Return (x, y) of the center of cell containing provided text 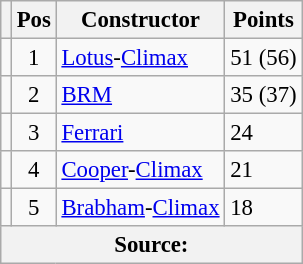
Ferrari (140, 133)
Lotus-Climax (140, 58)
18 (264, 208)
2 (34, 95)
Points (264, 20)
24 (264, 133)
Pos (34, 20)
1 (34, 58)
Cooper-Climax (140, 170)
21 (264, 170)
BRM (140, 95)
Constructor (140, 20)
51 (56) (264, 58)
5 (34, 208)
3 (34, 133)
35 (37) (264, 95)
Source: (152, 245)
Brabham-Climax (140, 208)
4 (34, 170)
